From the cell containing the given text, extract its center point as (x, y) coordinate. 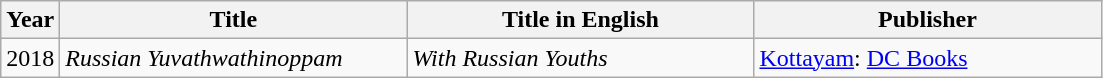
Publisher (928, 20)
With Russian Youths (580, 58)
Title in English (580, 20)
Year (30, 20)
Russian Yuvathwathinoppam (234, 58)
Title (234, 20)
Kottayam: DC Books (928, 58)
2018 (30, 58)
